From the cell containing the given text, extract its center point as (X, Y) coordinate. 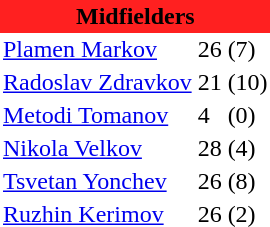
Nikola Velkov (98, 148)
Metodi Tomanov (98, 116)
Radoslav Zdravkov (98, 82)
28 (210, 148)
Tsvetan Yonchev (98, 182)
21 (210, 82)
Plamen Markov (98, 50)
4 (210, 116)
